Extract the (X, Y) coordinate from the center of the cell holding the provided text.  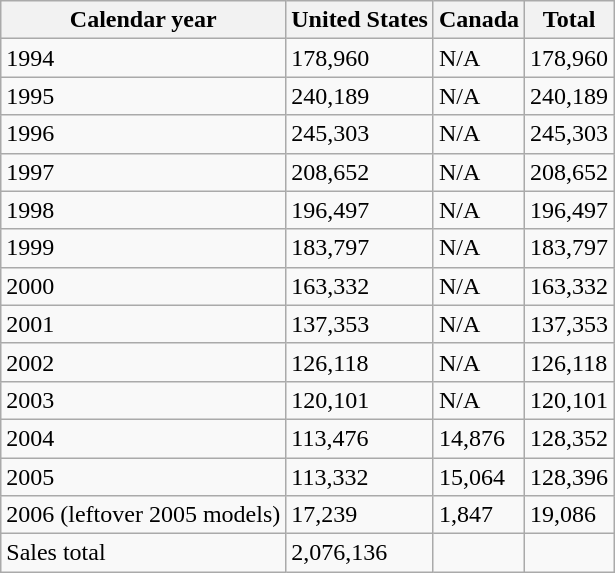
15,064 (478, 477)
Calendar year (144, 20)
Canada (478, 20)
2005 (144, 477)
113,476 (360, 438)
2,076,136 (360, 553)
128,352 (570, 438)
Total (570, 20)
113,332 (360, 477)
2001 (144, 324)
2002 (144, 362)
Sales total (144, 553)
19,086 (570, 515)
17,239 (360, 515)
2000 (144, 286)
1,847 (478, 515)
1994 (144, 58)
1998 (144, 210)
2003 (144, 400)
United States (360, 20)
1999 (144, 248)
1997 (144, 172)
2004 (144, 438)
1996 (144, 134)
128,396 (570, 477)
14,876 (478, 438)
1995 (144, 96)
2006 (leftover 2005 models) (144, 515)
